Pinpoint the cell where the given text exists, returning its [x, y] midpoint coordinate. 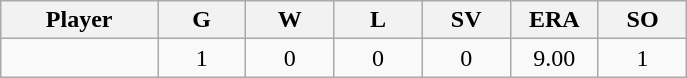
ERA [554, 20]
SV [466, 20]
L [378, 20]
W [290, 20]
Player [80, 20]
G [202, 20]
9.00 [554, 58]
SO [642, 20]
